For the text-containing cell, return its midpoint in (X, Y) coordinate format. 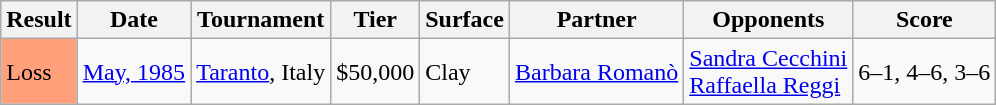
Opponents (768, 20)
Result (39, 20)
Partner (596, 20)
Taranto, Italy (261, 72)
Tournament (261, 20)
Tier (376, 20)
Surface (465, 20)
Barbara Romanò (596, 72)
Sandra Cecchini Raffaella Reggi (768, 72)
$50,000 (376, 72)
Score (924, 20)
Clay (465, 72)
Loss (39, 72)
Date (134, 20)
May, 1985 (134, 72)
6–1, 4–6, 3–6 (924, 72)
